Pinpoint the cell where the given text exists, returning its [X, Y] midpoint coordinate. 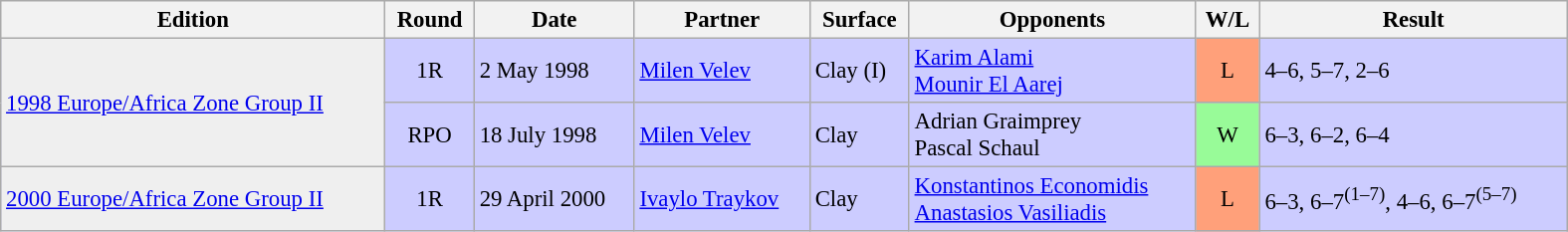
Opponents [1052, 20]
2 May 1998 [554, 72]
6–3, 6–7(1–7), 4–6, 6–7(5–7) [1414, 199]
Round [430, 20]
Konstantinos Economidis Anastasios Vasiliadis [1052, 199]
29 April 2000 [554, 199]
18 July 1998 [554, 135]
4–6, 5–7, 2–6 [1414, 72]
6–3, 6–2, 6–4 [1414, 135]
Ivaylo Traykov [722, 199]
W [1228, 135]
RPO [430, 135]
2000 Europe/Africa Zone Group II [193, 199]
Edition [193, 20]
Partner [722, 20]
Date [554, 20]
W/L [1228, 20]
Result [1414, 20]
Adrian Graimprey Pascal Schaul [1052, 135]
Clay (I) [859, 72]
1998 Europe/Africa Zone Group II [193, 104]
Surface [859, 20]
Karim Alami Mounir El Aarej [1052, 72]
